Pinpoint the cell where the given text exists, returning its [X, Y] midpoint coordinate. 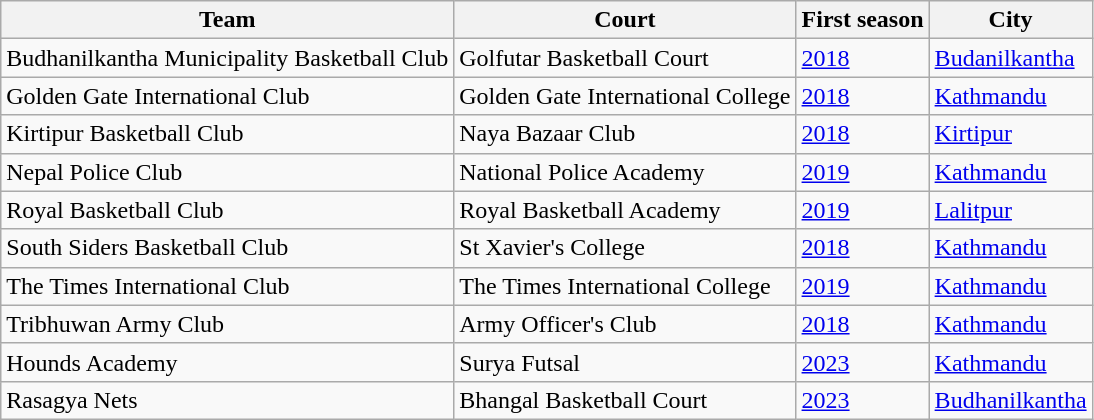
Golden Gate International Club [228, 96]
Tribhuwan Army Club [228, 324]
The Times International Club [228, 286]
Royal Basketball Academy [625, 210]
Budhanilkantha [1010, 400]
Surya Futsal [625, 362]
The Times International College [625, 286]
Naya Bazaar Club [625, 134]
South Siders Basketball Club [228, 248]
Royal Basketball Club [228, 210]
Bhangal Basketball Court [625, 400]
Budanilkantha [1010, 58]
Golfutar Basketball Court [625, 58]
Kirtipur Basketball Club [228, 134]
Team [228, 20]
Lalitpur [1010, 210]
Kirtipur [1010, 134]
St Xavier's College [625, 248]
Hounds Academy [228, 362]
Army Officer's Club [625, 324]
Nepal Police Club [228, 172]
Golden Gate International College [625, 96]
Court [625, 20]
City [1010, 20]
National Police Academy [625, 172]
Rasagya Nets [228, 400]
First season [862, 20]
Budhanilkantha Municipality Basketball Club [228, 58]
